Scan for the cell matching the given text and deliver its [X, Y] coordinate at center. 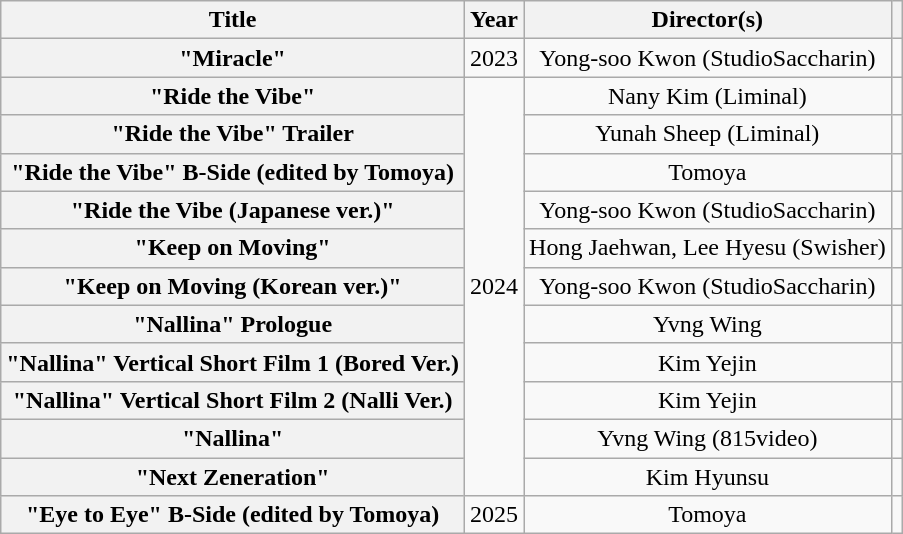
"Nallina" Vertical Short Film 2 (Nalli Ver.) [233, 400]
"Nallina" [233, 438]
Title [233, 20]
2024 [494, 286]
"Ride the Vibe" B-Side (edited by Tomoya) [233, 172]
"Ride the Vibe (Japanese ver.)" [233, 210]
2025 [494, 515]
Yvng Wing [708, 324]
2023 [494, 58]
"Ride the Vibe" [233, 96]
"Nallina" Prologue [233, 324]
Year [494, 20]
"Next Zeneration" [233, 477]
Yvng Wing (815video) [708, 438]
Director(s) [708, 20]
"Ride the Vibe" Trailer [233, 134]
Nany Kim (Liminal) [708, 96]
"Keep on Moving" [233, 248]
"Nallina" Vertical Short Film 1 (Bored Ver.) [233, 362]
Kim Hyunsu [708, 477]
Hong Jaehwan, Lee Hyesu (Swisher) [708, 248]
"Keep on Moving (Korean ver.)" [233, 286]
"Miracle" [233, 58]
"Eye to Eye" B-Side (edited by Tomoya) [233, 515]
Yunah Sheep (Liminal) [708, 134]
